Find where the given text appears and provide that cell's center as (X, Y) coordinate. 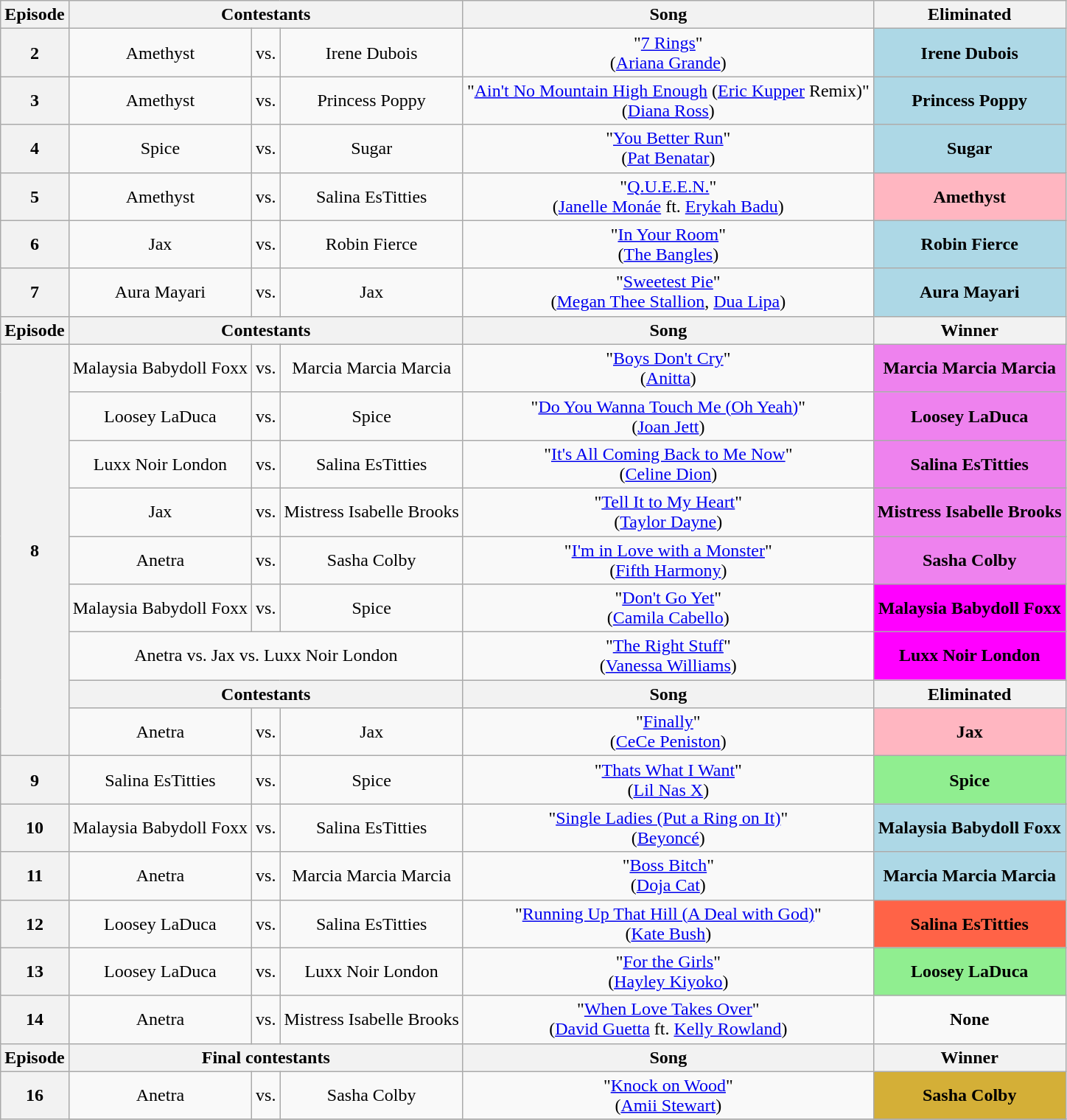
"Don't Go Yet"(Camila Cabello) (668, 609)
"For the Girls"(Hayley Kiyoko) (668, 971)
"Q.U.E.E.N."(Janelle Monáe ft. Erykah Badu) (668, 196)
7 (35, 292)
12 (35, 924)
"Tell It to My Heart"(Taylor Dayne) (668, 511)
"The Right Stuff"(Vanessa Williams) (668, 656)
4 (35, 149)
"It's All Coming Back to Me Now"(Celine Dion) (668, 464)
Anetra vs. Jax vs. Luxx Noir London (265, 656)
"Finally"(CeCe Peniston) (668, 732)
"Single Ladies (Put a Ring on It)"(Beyoncé) (668, 828)
8 (35, 550)
"Sweetest Pie"(Megan Thee Stallion, Dua Lipa) (668, 292)
"Boss Bitch"(Doja Cat) (668, 875)
5 (35, 196)
6 (35, 245)
"In Your Room"(The Bangles) (668, 245)
"Running Up That Hill (A Deal with God)"(Kate Bush) (668, 924)
"Do You Wanna Touch Me (Oh Yeah)"(Joan Jett) (668, 416)
"When Love Takes Over"(David Guetta ft. Kelly Rowland) (668, 1020)
2 (35, 53)
10 (35, 828)
"Knock on Wood"(Amii Stewart) (668, 1095)
14 (35, 1020)
3 (35, 100)
9 (35, 780)
"Thats What I Want"(Lil Nas X) (668, 780)
11 (35, 875)
Final contestants (265, 1057)
"Ain't No Mountain High Enough (Eric Kupper Remix)"(Diana Ross) (668, 100)
"7 Rings"(Ariana Grande) (668, 53)
16 (35, 1095)
"I'm in Love with a Monster"(Fifth Harmony) (668, 560)
"You Better Run"(Pat Benatar) (668, 149)
"Boys Don't Cry"(Anitta) (668, 368)
None (970, 1020)
13 (35, 971)
